Provide the [x, y] coordinate of the cell's center where the given text is located.  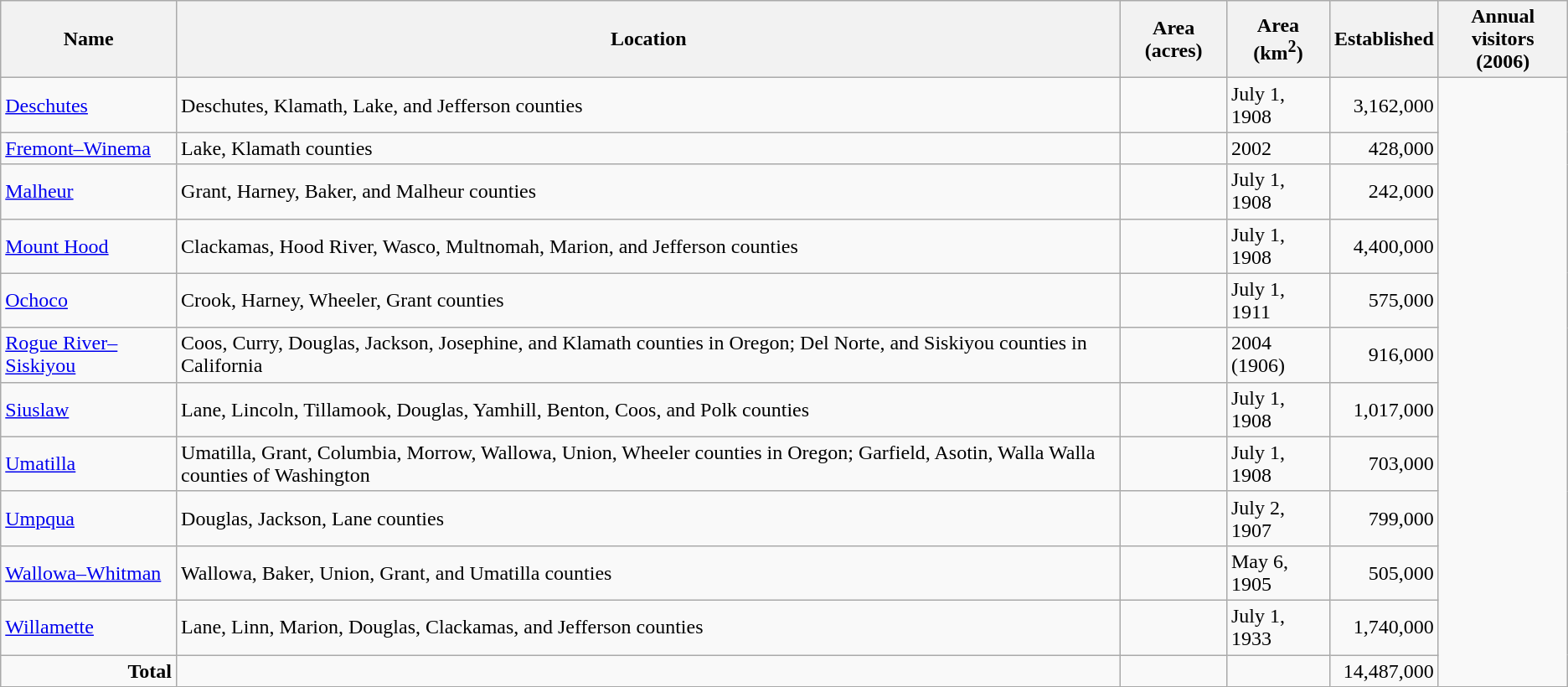
703,000 [1384, 464]
Crook, Harney, Wheeler, Grant counties [648, 300]
July 1, 1933 [1278, 627]
1,017,000 [1384, 409]
July 1, 1911 [1278, 300]
428,000 [1384, 148]
Name [89, 39]
Clackamas, Hood River, Wasco, Multnomah, Marion, and Jefferson counties [648, 246]
2004 (1906) [1278, 355]
242,000 [1384, 191]
May 6, 1905 [1278, 573]
Willamette [89, 627]
1,740,000 [1384, 627]
14,487,000 [1384, 671]
Ochoco [89, 300]
Douglas, Jackson, Lane counties [648, 518]
July 2, 1907 [1278, 518]
Siuslaw [89, 409]
Fremont–Winema [89, 148]
Umatilla, Grant, Columbia, Morrow, Wallowa, Union, Wheeler counties in Oregon; Garfield, Asotin, Walla Walla counties of Washington [648, 464]
Malheur [89, 191]
Mount Hood [89, 246]
Established [1384, 39]
3,162,000 [1384, 106]
Total [89, 671]
916,000 [1384, 355]
Location [648, 39]
505,000 [1384, 573]
4,400,000 [1384, 246]
575,000 [1384, 300]
Grant, Harney, Baker, and Malheur counties [648, 191]
Lane, Linn, Marion, Douglas, Clackamas, and Jefferson counties [648, 627]
Wallowa, Baker, Union, Grant, and Umatilla counties [648, 573]
Area (acres) [1173, 39]
2002 [1278, 148]
Umpqua [89, 518]
Lane, Lincoln, Tillamook, Douglas, Yamhill, Benton, Coos, and Polk counties [648, 409]
Umatilla [89, 464]
799,000 [1384, 518]
Lake, Klamath counties [648, 148]
Rogue River–Siskiyou [89, 355]
Deschutes, Klamath, Lake, and Jefferson counties [648, 106]
Coos, Curry, Douglas, Jackson, Josephine, and Klamath counties in Oregon; Del Norte, and Siskiyou counties in California [648, 355]
Annual visitors(2006) [1503, 39]
Deschutes [89, 106]
Wallowa–Whitman [89, 573]
Area (km2) [1278, 39]
